From the cell containing the given text, extract its center point as [x, y] coordinate. 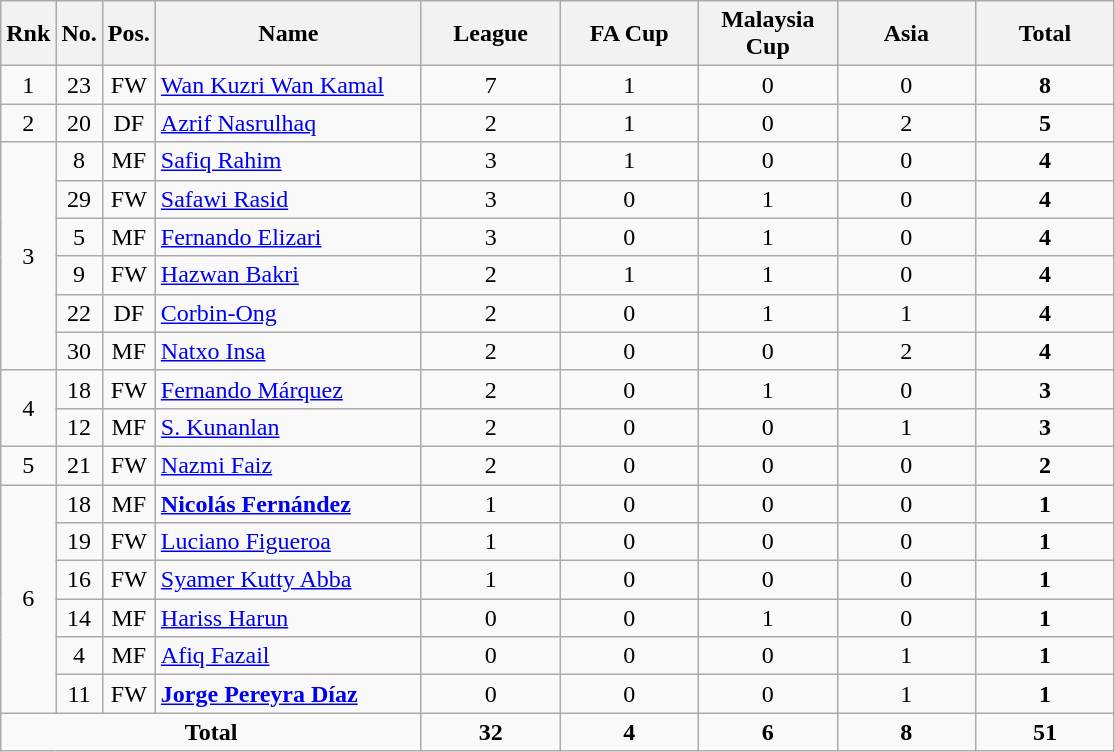
FA Cup [630, 34]
22 [79, 313]
11 [79, 694]
51 [1046, 732]
Malaysia Cup [768, 34]
Rnk [28, 34]
21 [79, 465]
Hariss Harun [288, 618]
12 [79, 427]
Pos. [128, 34]
23 [79, 85]
7 [490, 85]
No. [79, 34]
Afiq Fazail [288, 656]
Jorge Pereyra Díaz [288, 694]
32 [490, 732]
Corbin-Ong [288, 313]
Name [288, 34]
Nazmi Faiz [288, 465]
29 [79, 199]
Natxo Insa [288, 351]
Fernando Márquez [288, 389]
14 [79, 618]
Hazwan Bakri [288, 275]
Safiq Rahim [288, 161]
16 [79, 580]
Fernando Elizari [288, 237]
Wan Kuzri Wan Kamal [288, 85]
League [490, 34]
Syamer Kutty Abba [288, 580]
Luciano Figueroa [288, 542]
Safawi Rasid [288, 199]
S. Kunanlan [288, 427]
Asia [906, 34]
19 [79, 542]
9 [79, 275]
Azrif Nasrulhaq [288, 123]
Nicolás Fernández [288, 503]
30 [79, 351]
20 [79, 123]
